Provide the (x, y) coordinate of the cell's center where the given text is located.  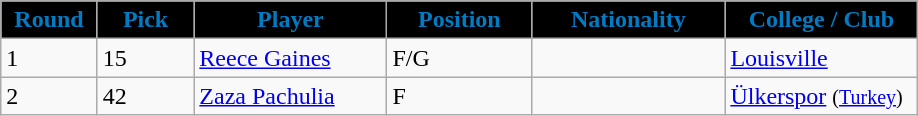
F (460, 96)
Pick (146, 20)
2 (50, 96)
Ülkerspor (Turkey) (822, 96)
1 (50, 58)
Nationality (628, 20)
Reece Gaines (290, 58)
Position (460, 20)
F/G (460, 58)
Round (50, 20)
42 (146, 96)
Player (290, 20)
Zaza Pachulia (290, 96)
15 (146, 58)
College / Club (822, 20)
Louisville (822, 58)
